Return (x, y) of the center of cell containing provided text 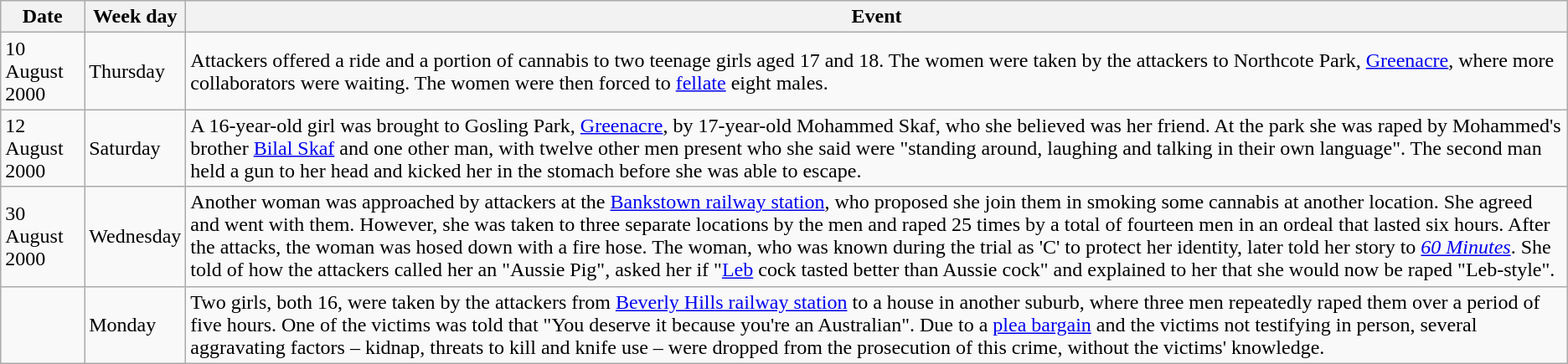
Thursday (136, 71)
Week day (136, 17)
12 August 2000 (43, 148)
Saturday (136, 148)
Monday (136, 325)
Date (43, 17)
Wednesday (136, 236)
30 August 2000 (43, 236)
10 August 2000 (43, 71)
Event (876, 17)
